Locate the cell with the specified text and output its (X, Y) center coordinate. 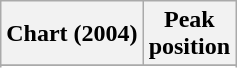
Peakposition (189, 34)
Chart (2004) (72, 34)
